Detect which cell encompasses the target text, then output its [x, y] center coordinate. 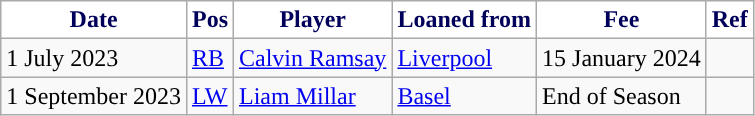
RB [210, 58]
Basel [464, 96]
Date [94, 20]
Liverpool [464, 58]
1 September 2023 [94, 96]
LW [210, 96]
Fee [622, 20]
Calvin Ramsay [313, 58]
Ref [730, 20]
Player [313, 20]
15 January 2024 [622, 58]
1 July 2023 [94, 58]
End of Season [622, 96]
Liam Millar [313, 96]
Loaned from [464, 20]
Pos [210, 20]
